Pinpoint the cell where the given text exists, returning its [x, y] midpoint coordinate. 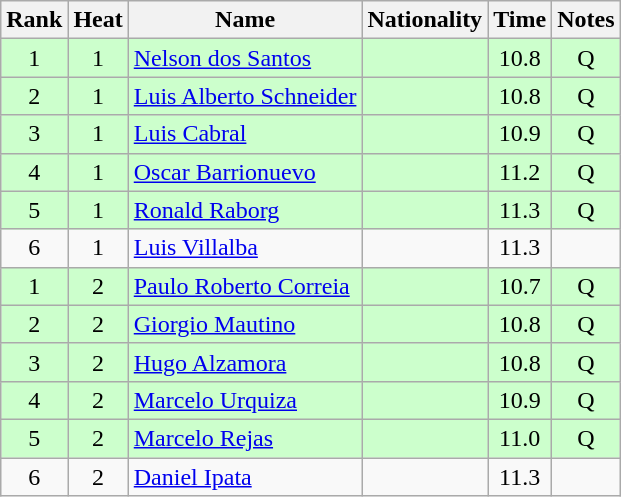
Daniel Ipata [245, 477]
Luis Alberto Schneider [245, 96]
Nationality [425, 20]
Luis Villalba [245, 248]
11.0 [520, 438]
Time [520, 20]
Marcelo Urquiza [245, 400]
Name [245, 20]
Giorgio Mautino [245, 324]
Paulo Roberto Correia [245, 286]
Marcelo Rejas [245, 438]
Luis Cabral [245, 134]
Ronald Raborg [245, 210]
Nelson dos Santos [245, 58]
Notes [586, 20]
10.7 [520, 286]
Rank [34, 20]
11.2 [520, 172]
Oscar Barrionuevo [245, 172]
Hugo Alzamora [245, 362]
Heat [98, 20]
